Search for the cell housing the specified text and yield its (x, y) center coordinate. 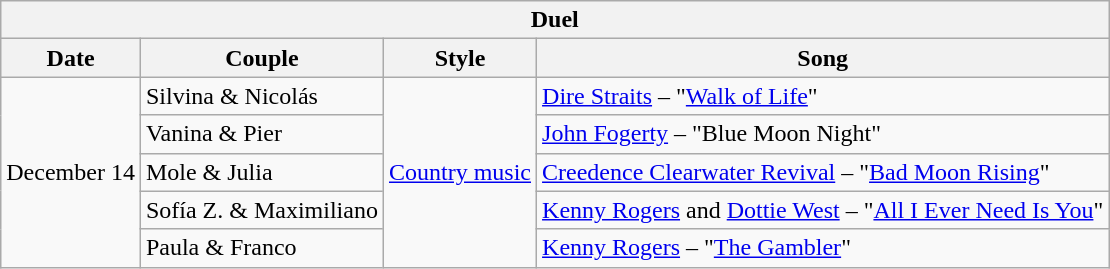
Sofía Z. & Maximiliano (262, 210)
Dire Straits – "Walk of Life" (823, 96)
Kenny Rogers and Dottie West – "All I Ever Need Is You" (823, 210)
Couple (262, 58)
December 14 (71, 172)
Vanina & Pier (262, 134)
Creedence Clearwater Revival – "Bad Moon Rising" (823, 172)
Song (823, 58)
Silvina & Nicolás (262, 96)
Paula & Franco (262, 248)
Date (71, 58)
Style (460, 58)
Mole & Julia (262, 172)
Duel (555, 20)
Kenny Rogers – "The Gambler" (823, 248)
John Fogerty – "Blue Moon Night" (823, 134)
Country music (460, 172)
